Pinpoint the cell where the given text exists, returning its [X, Y] midpoint coordinate. 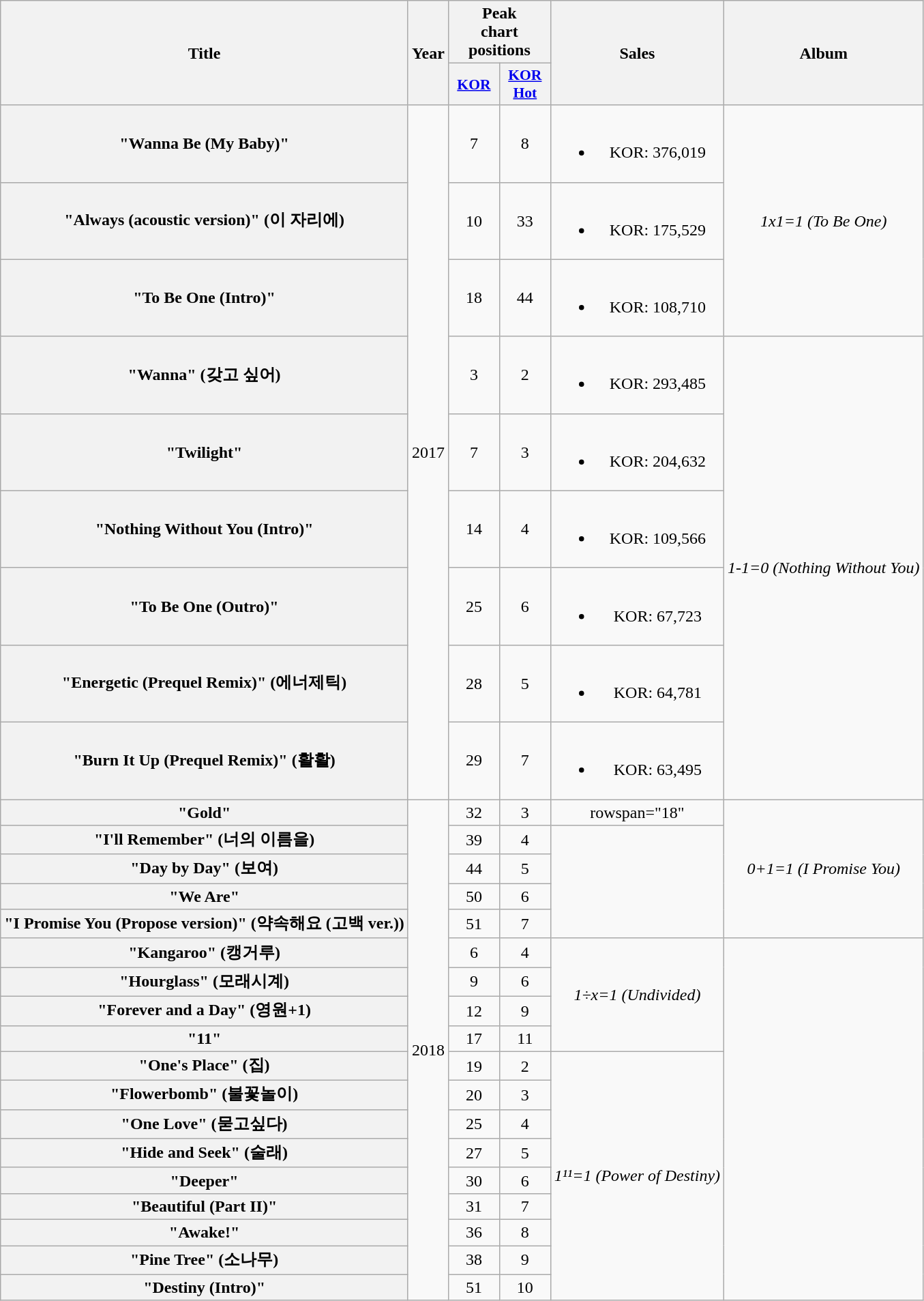
"Deeper" [205, 1180]
KOR: 63,495 [637, 760]
"I'll Remember" (너의 이름을) [205, 840]
"Hide and Seek" (술래) [205, 1153]
50 [473, 896]
KOR: 108,710 [637, 297]
KORHot [525, 85]
"Forever and a Day" (영원+1) [205, 1011]
KOR: 109,566 [637, 529]
"One's Place" (집) [205, 1066]
"11" [205, 1038]
"Twilight" [205, 452]
KOR [473, 85]
20 [473, 1096]
"Wanna Be (My Baby)" [205, 143]
Sales [637, 53]
12 [473, 1011]
Title [205, 53]
"Destiny (Intro)" [205, 1287]
1x1=1 (To Be One) [824, 221]
1¹¹=1 (Power of Destiny) [637, 1176]
36 [473, 1232]
39 [473, 840]
"Flowerbomb" (불꽃놀이) [205, 1096]
"To Be One (Outro)" [205, 606]
32 [473, 813]
"Pine Tree" (소나무) [205, 1261]
"Hourglass" (모래시계) [205, 982]
KOR: 376,019 [637, 143]
"To Be One (Intro)" [205, 297]
38 [473, 1261]
KOR: 175,529 [637, 221]
2017 [428, 452]
19 [473, 1066]
"Always (acoustic version)" (이 자리에) [205, 221]
27 [473, 1153]
"Gold" [205, 813]
"Kangaroo" (캥거루) [205, 952]
31 [473, 1206]
"Day by Day" (보여) [205, 869]
11 [525, 1038]
33 [525, 221]
KOR: 204,632 [637, 452]
"Awake!" [205, 1232]
KOR: 293,485 [637, 375]
"Wanna" (갖고 싶어) [205, 375]
Year [428, 53]
"Energetic (Prequel Remix)" (에너제틱) [205, 684]
18 [473, 297]
1-1=0 (Nothing Without You) [824, 568]
1÷x=1 (Undivided) [637, 995]
Peakchartpositions [499, 32]
0+1=1 (I Promise You) [824, 869]
29 [473, 760]
28 [473, 684]
"One Love" (묻고싶다) [205, 1124]
"Nothing Without You (Intro)" [205, 529]
"I Promise You (Propose version)" (약속해요 (고백 ver.)) [205, 924]
rowspan="18" [637, 813]
14 [473, 529]
2018 [428, 1051]
30 [473, 1180]
"We Are" [205, 896]
"Beautiful (Part II)" [205, 1206]
KOR: 64,781 [637, 684]
17 [473, 1038]
"Burn It Up (Prequel Remix)" (활활) [205, 760]
Album [824, 53]
KOR: 67,723 [637, 606]
